Detect which cell encompasses the target text, then output its (x, y) center coordinate. 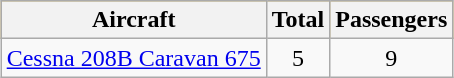
5 (298, 58)
Aircraft (134, 20)
Passengers (392, 20)
Total (298, 20)
Cessna 208B Caravan 675 (134, 58)
9 (392, 58)
